Detect which cell encompasses the target text, then output its (x, y) center coordinate. 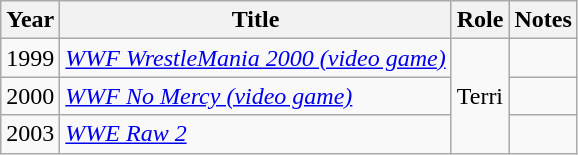
Terri (480, 96)
WWF WrestleMania 2000 (video game) (256, 58)
Year (30, 20)
WWF No Mercy (video game) (256, 96)
2000 (30, 96)
Notes (543, 20)
1999 (30, 58)
Title (256, 20)
Role (480, 20)
2003 (30, 134)
WWE Raw 2 (256, 134)
